Identify which cell holds the provided text, then report its (x, y) central coordinate. 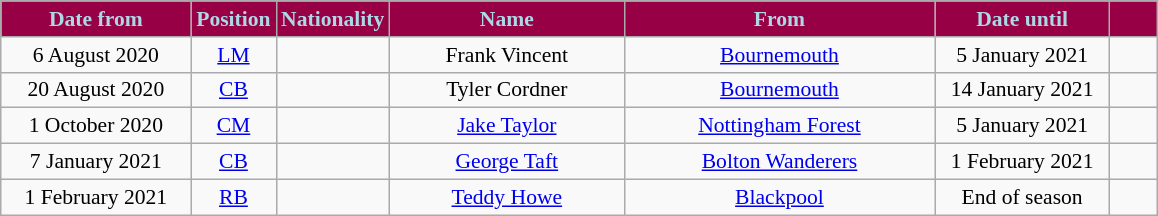
End of season (1022, 197)
RB (234, 197)
Position (234, 19)
6 August 2020 (96, 55)
Date from (96, 19)
George Taft (506, 162)
Tyler Cordner (506, 90)
Jake Taylor (506, 126)
Bolton Wanderers (779, 162)
LM (234, 55)
7 January 2021 (96, 162)
From (779, 19)
Name (506, 19)
20 August 2020 (96, 90)
Frank Vincent (506, 55)
Nationality (332, 19)
Teddy Howe (506, 197)
1 October 2020 (96, 126)
Nottingham Forest (779, 126)
CM (234, 126)
Blackpool (779, 197)
14 January 2021 (1022, 90)
Date until (1022, 19)
